Find where the given text appears and provide that cell's center as [X, Y] coordinate. 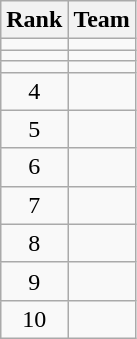
4 [34, 91]
9 [34, 281]
8 [34, 243]
10 [34, 319]
Team [102, 20]
Rank [34, 20]
6 [34, 167]
7 [34, 205]
5 [34, 129]
